Identify which cell holds the provided text, then report its [x, y] central coordinate. 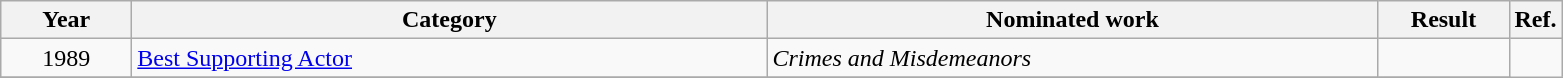
Best Supporting Actor [450, 58]
Nominated work [1072, 20]
1989 [66, 58]
Ref. [1536, 20]
Year [66, 20]
Crimes and Misdemeanors [1072, 58]
Result [1444, 20]
Category [450, 20]
